Identify which cell holds the provided text, then report its (x, y) central coordinate. 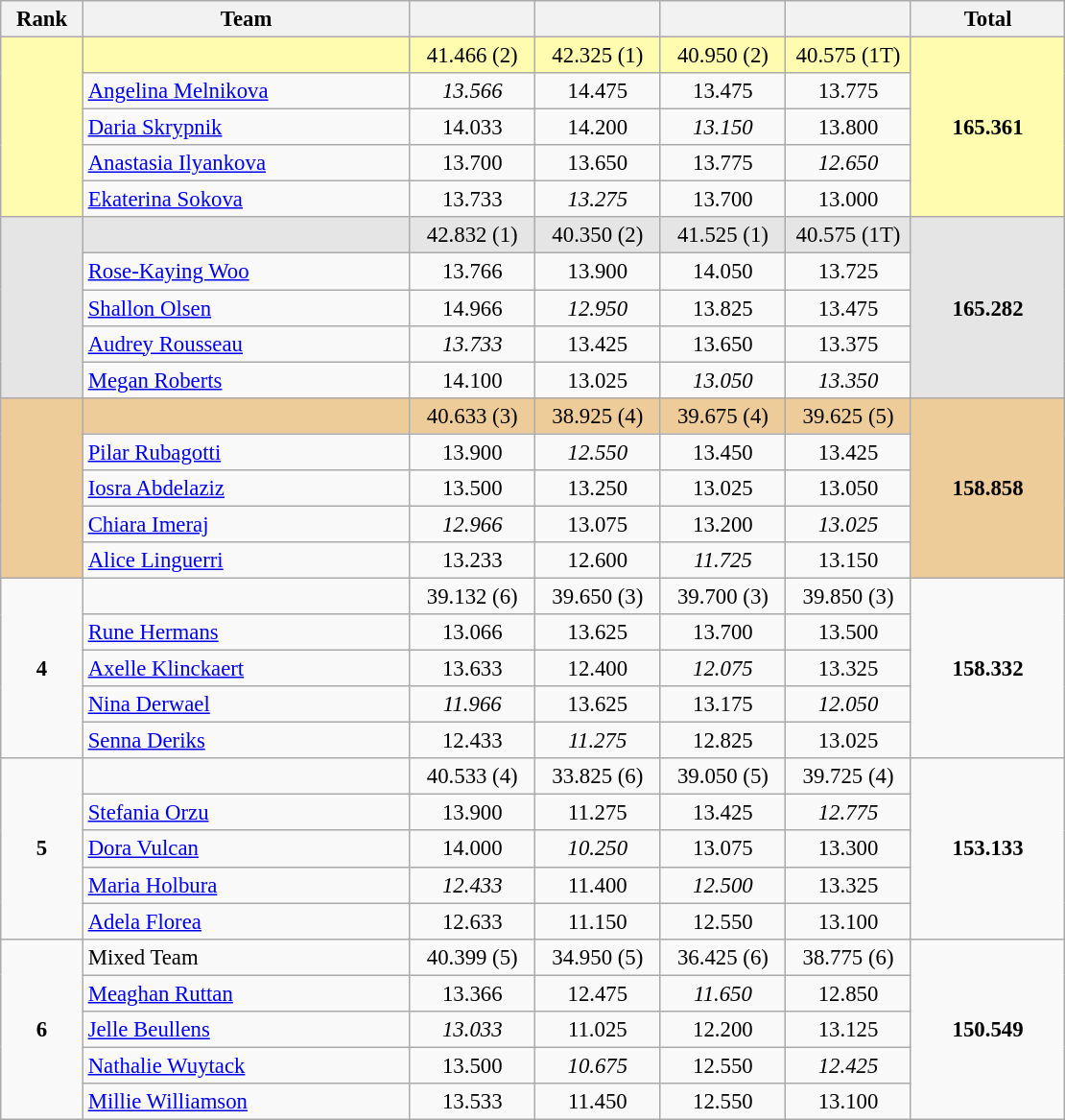
11.400 (599, 885)
13.725 (848, 272)
Shallon Olsen (246, 308)
13.250 (599, 489)
Nina Derwael (246, 704)
12.850 (848, 993)
38.925 (4) (599, 416)
42.832 (1) (472, 235)
36.425 (6) (723, 957)
14.000 (472, 849)
6 (42, 1029)
Audrey Rousseau (246, 344)
Rank (42, 19)
38.775 (6) (848, 957)
Iosra Abdelaziz (246, 489)
Maria Holbura (246, 885)
12.950 (599, 308)
158.858 (988, 488)
Angelina Melnikova (246, 91)
Alice Linguerri (246, 560)
Pilar Rubagotti (246, 452)
13.766 (472, 272)
42.325 (1) (599, 56)
40.350 (2) (599, 235)
39.132 (6) (472, 596)
12.200 (723, 1030)
14.200 (599, 128)
41.466 (2) (472, 56)
Daria Skrypnik (246, 128)
12.600 (599, 560)
13.275 (599, 200)
14.966 (472, 308)
12.075 (723, 669)
Stefania Orzu (246, 813)
33.825 (6) (599, 776)
12.825 (723, 741)
13.800 (848, 128)
13.200 (723, 524)
40.950 (2) (723, 56)
39.700 (3) (723, 596)
14.033 (472, 128)
13.566 (472, 91)
12.966 (472, 524)
13.300 (848, 849)
Total (988, 19)
Ekaterina Sokova (246, 200)
11.150 (599, 921)
12.475 (599, 993)
150.549 (988, 1029)
13.366 (472, 993)
41.525 (1) (723, 235)
153.133 (988, 848)
Senna Deriks (246, 741)
13.125 (848, 1030)
39.675 (4) (723, 416)
11.650 (723, 993)
11.450 (599, 1102)
12.633 (472, 921)
4 (42, 668)
40.399 (5) (472, 957)
Adela Florea (246, 921)
40.533 (4) (472, 776)
14.475 (599, 91)
5 (42, 848)
165.361 (988, 128)
39.850 (3) (848, 596)
11.966 (472, 704)
Rune Hermans (246, 632)
39.050 (5) (723, 776)
Mixed Team (246, 957)
Meaghan Ruttan (246, 993)
12.775 (848, 813)
Chiara Imeraj (246, 524)
13.033 (472, 1030)
Rose-Kaying Woo (246, 272)
Team (246, 19)
10.250 (599, 849)
12.425 (848, 1065)
Dora Vulcan (246, 849)
13.000 (848, 200)
13.633 (472, 669)
165.282 (988, 307)
12.050 (848, 704)
11.725 (723, 560)
11.025 (599, 1030)
13.825 (723, 308)
39.625 (5) (848, 416)
Axelle Klinckaert (246, 669)
13.233 (472, 560)
Millie Williamson (246, 1102)
Megan Roberts (246, 380)
40.633 (3) (472, 416)
39.650 (3) (599, 596)
Jelle Beullens (246, 1030)
13.533 (472, 1102)
13.375 (848, 344)
14.100 (472, 380)
158.332 (988, 668)
12.400 (599, 669)
10.675 (599, 1065)
34.950 (5) (599, 957)
13.450 (723, 452)
12.650 (848, 163)
13.175 (723, 704)
14.050 (723, 272)
Nathalie Wuytack (246, 1065)
12.500 (723, 885)
39.725 (4) (848, 776)
Anastasia Ilyankova (246, 163)
13.066 (472, 632)
13.350 (848, 380)
